Return the (x, y) coordinate for the center point of the cell that contains the specified text.  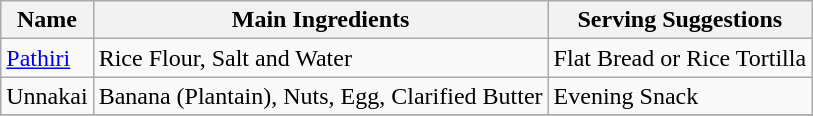
Name (47, 20)
Banana (Plantain), Nuts, Egg, Clarified Butter (320, 96)
Unnakai (47, 96)
Pathiri (47, 58)
Rice Flour, Salt and Water (320, 58)
Evening Snack (680, 96)
Serving Suggestions (680, 20)
Main Ingredients (320, 20)
Flat Bread or Rice Tortilla (680, 58)
